From the cell containing the given text, extract its center point as (X, Y) coordinate. 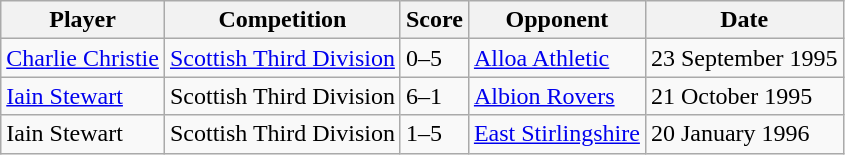
Date (744, 20)
23 September 1995 (744, 58)
Player (83, 20)
Albion Rovers (556, 96)
21 October 1995 (744, 96)
Charlie Christie (83, 58)
Score (434, 20)
0–5 (434, 58)
Competition (282, 20)
Alloa Athletic (556, 58)
20 January 1996 (744, 134)
Opponent (556, 20)
6–1 (434, 96)
1–5 (434, 134)
East Stirlingshire (556, 134)
